Detect which cell encompasses the target text, then output its (x, y) center coordinate. 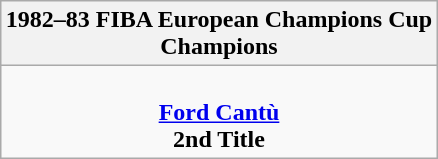
1982–83 FIBA European Champions CupChampions (218, 34)
Ford Cantù 2nd Title (218, 112)
